For the text-containing cell, return its midpoint in (X, Y) coordinate format. 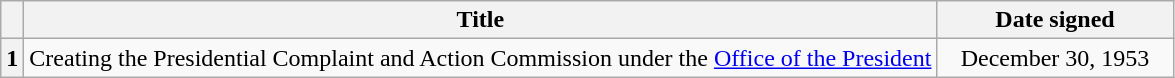
Title (480, 20)
Creating the Presidential Complaint and Action Commission under the Office of the President (480, 58)
1 (12, 58)
December 30, 1953 (1055, 58)
Date signed (1055, 20)
